For the text-containing cell, return its midpoint in (X, Y) coordinate format. 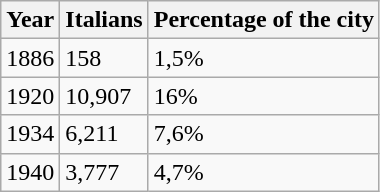
1886 (30, 58)
Year (30, 20)
10,907 (104, 96)
1934 (30, 134)
1920 (30, 96)
7,6% (264, 134)
6,211 (104, 134)
1,5% (264, 58)
3,777 (104, 172)
1940 (30, 172)
Italians (104, 20)
16% (264, 96)
Percentage of the city (264, 20)
4,7% (264, 172)
158 (104, 58)
